Find where the given text appears and provide that cell's center as (X, Y) coordinate. 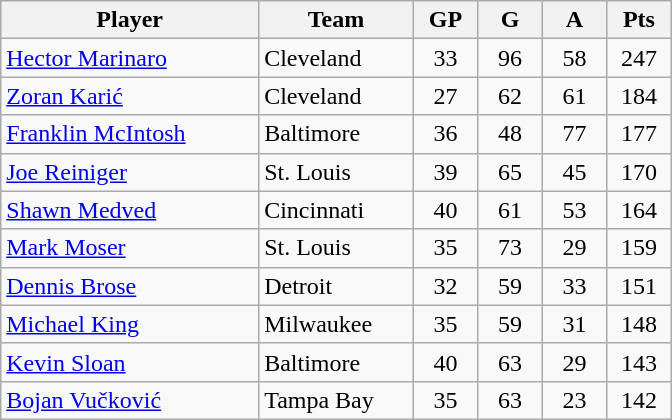
142 (640, 400)
GP (445, 20)
73 (510, 248)
36 (445, 134)
Dennis Brose (130, 286)
77 (574, 134)
170 (640, 172)
48 (510, 134)
39 (445, 172)
96 (510, 58)
Tampa Bay (336, 400)
Shawn Medved (130, 210)
Detroit (336, 286)
Hector Marinaro (130, 58)
27 (445, 96)
148 (640, 324)
Player (130, 20)
Milwaukee (336, 324)
62 (510, 96)
151 (640, 286)
Zoran Karić (130, 96)
Team (336, 20)
184 (640, 96)
23 (574, 400)
159 (640, 248)
65 (510, 172)
177 (640, 134)
32 (445, 286)
A (574, 20)
G (510, 20)
31 (574, 324)
164 (640, 210)
Cincinnati (336, 210)
Mark Moser (130, 248)
45 (574, 172)
143 (640, 362)
53 (574, 210)
58 (574, 58)
Pts (640, 20)
Bojan Vučković (130, 400)
Kevin Sloan (130, 362)
Franklin McIntosh (130, 134)
247 (640, 58)
Joe Reiniger (130, 172)
Michael King (130, 324)
